Provide the (X, Y) coordinate of the cell's center where the given text is located.  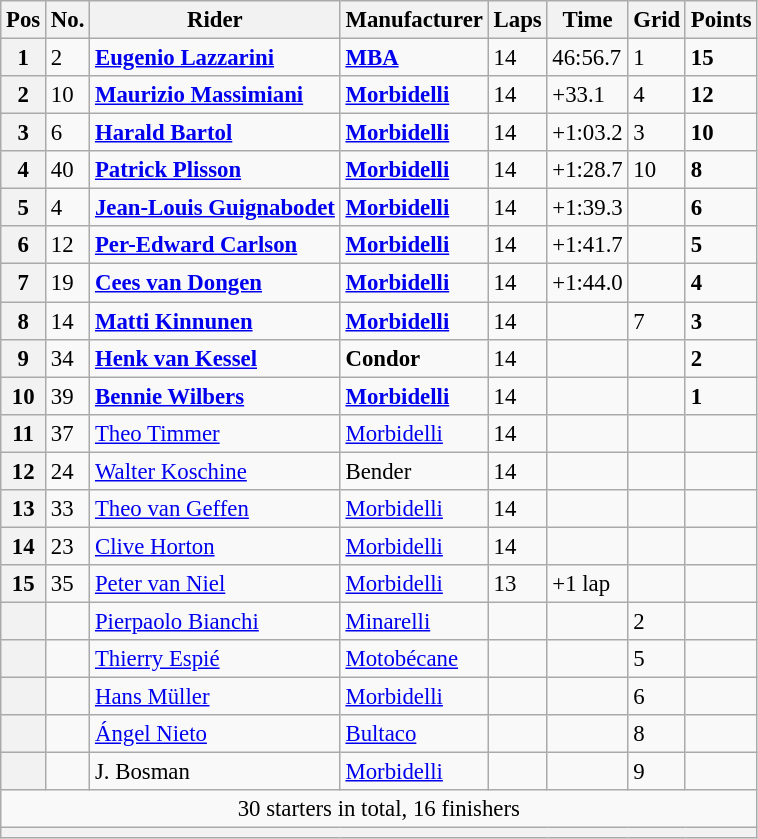
Ángel Nieto (215, 734)
MBA (414, 58)
30 starters in total, 16 finishers (379, 809)
+1:44.0 (588, 283)
23 (68, 546)
Clive Horton (215, 546)
Per-Edward Carlson (215, 245)
Eugenio Lazzarini (215, 58)
Theo Timmer (215, 433)
Motobécane (414, 659)
Matti Kinnunen (215, 321)
35 (68, 584)
+1 lap (588, 584)
+1:39.3 (588, 208)
+1:03.2 (588, 133)
Walter Koschine (215, 471)
Condor (414, 358)
Minarelli (414, 621)
Time (588, 20)
39 (68, 396)
37 (68, 433)
J. Bosman (215, 772)
19 (68, 283)
Henk van Kessel (215, 358)
Harald Bartol (215, 133)
Grid (656, 20)
34 (68, 358)
Points (720, 20)
46:56.7 (588, 58)
+1:41.7 (588, 245)
+1:28.7 (588, 170)
24 (68, 471)
40 (68, 170)
Peter van Niel (215, 584)
11 (24, 433)
Thierry Espié (215, 659)
Theo van Geffen (215, 509)
Bennie Wilbers (215, 396)
Patrick Plisson (215, 170)
33 (68, 509)
Rider (215, 20)
Pos (24, 20)
Jean-Louis Guignabodet (215, 208)
Manufacturer (414, 20)
No. (68, 20)
Maurizio Massimiani (215, 95)
Bender (414, 471)
Pierpaolo Bianchi (215, 621)
+33.1 (588, 95)
Laps (518, 20)
Hans Müller (215, 697)
Cees van Dongen (215, 283)
Bultaco (414, 734)
